Scan for the cell matching the given text and deliver its (x, y) coordinate at center. 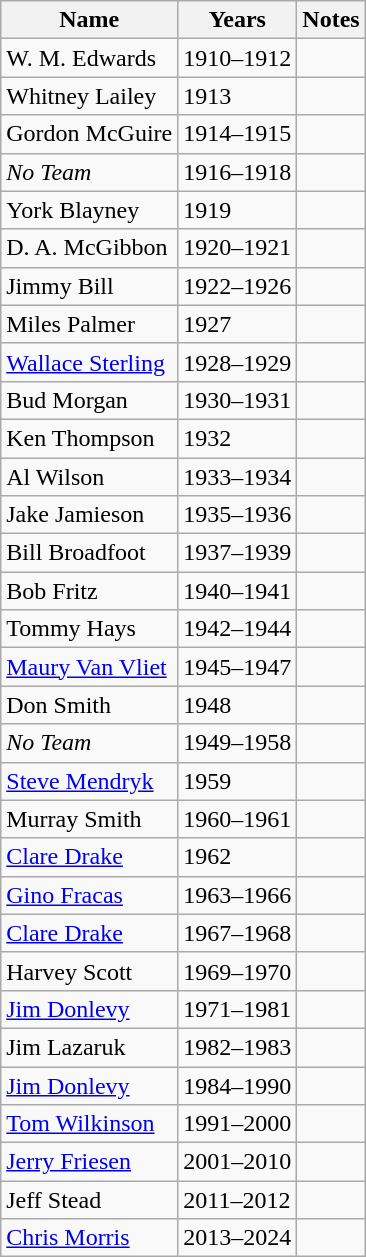
Ken Thompson (90, 438)
1928–1929 (238, 362)
Bill Broadfoot (90, 553)
Jerry Friesen (90, 1162)
Jeff Stead (90, 1200)
1933–1934 (238, 477)
1969–1970 (238, 971)
Al Wilson (90, 477)
1949–1958 (238, 743)
1922–1926 (238, 286)
York Blayney (90, 210)
Tom Wilkinson (90, 1124)
1916–1918 (238, 172)
Bob Fritz (90, 591)
2001–2010 (238, 1162)
1927 (238, 324)
W. M. Edwards (90, 58)
1932 (238, 438)
1913 (238, 96)
1962 (238, 857)
Maury Van Vliet (90, 667)
1930–1931 (238, 400)
1984–1990 (238, 1085)
Don Smith (90, 705)
1920–1921 (238, 248)
Steve Mendryk (90, 781)
1963–1966 (238, 895)
Murray Smith (90, 819)
Years (238, 20)
1967–1968 (238, 933)
1935–1936 (238, 515)
1910–1912 (238, 58)
Harvey Scott (90, 971)
Bud Morgan (90, 400)
1948 (238, 705)
Tommy Hays (90, 629)
1982–1983 (238, 1047)
Whitney Lailey (90, 96)
D. A. McGibbon (90, 248)
1991–2000 (238, 1124)
Jimmy Bill (90, 286)
Gordon McGuire (90, 134)
1960–1961 (238, 819)
Chris Morris (90, 1238)
2011–2012 (238, 1200)
1914–1915 (238, 134)
2013–2024 (238, 1238)
1937–1939 (238, 553)
1945–1947 (238, 667)
1971–1981 (238, 1009)
Name (90, 20)
Jake Jamieson (90, 515)
Wallace Sterling (90, 362)
1942–1944 (238, 629)
1959 (238, 781)
1940–1941 (238, 591)
1919 (238, 210)
Gino Fracas (90, 895)
Notes (331, 20)
Miles Palmer (90, 324)
Jim Lazaruk (90, 1047)
